From the cell containing the given text, extract its center point as (X, Y) coordinate. 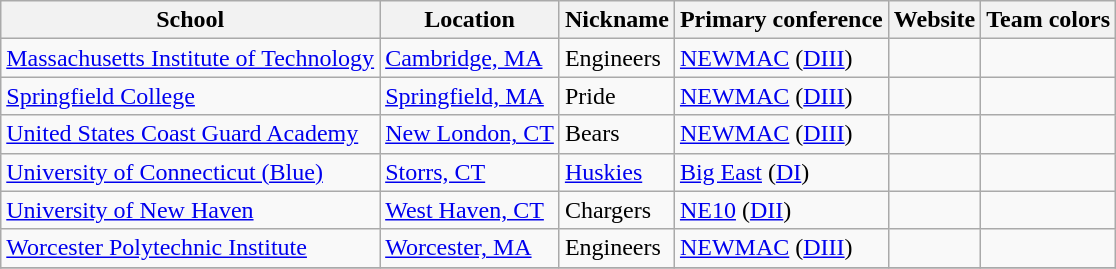
New London, CT (470, 134)
Website (934, 20)
Nickname (616, 20)
Chargers (616, 210)
Cambridge, MA (470, 58)
Primary conference (781, 20)
Massachusetts Institute of Technology (190, 58)
University of New Haven (190, 210)
United States Coast Guard Academy (190, 134)
Pride (616, 96)
University of Connecticut (Blue) (190, 172)
Bears (616, 134)
NE10 (DII) (781, 210)
Team colors (1048, 20)
Worcester Polytechnic Institute (190, 248)
Springfield College (190, 96)
School (190, 20)
Big East (DI) (781, 172)
Storrs, CT (470, 172)
Huskies (616, 172)
Springfield, MA (470, 96)
Worcester, MA (470, 248)
West Haven, CT (470, 210)
Location (470, 20)
